Capture the cell that displays the provided text and extract its (X, Y) central coordinate. 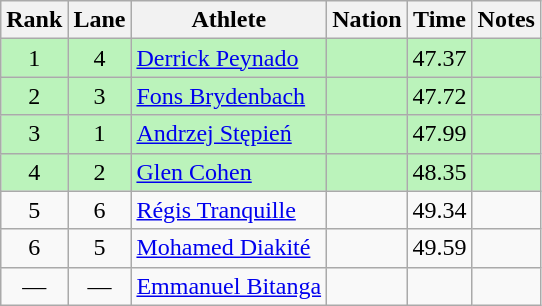
Fons Brydenbach (229, 96)
Rank (34, 20)
Andrzej Stępień (229, 134)
Glen Cohen (229, 172)
Time (440, 20)
48.35 (440, 172)
Athlete (229, 20)
Notes (506, 20)
47.72 (440, 96)
49.59 (440, 248)
Mohamed Diakité (229, 248)
47.99 (440, 134)
Derrick Peynado (229, 58)
Régis Tranquille (229, 210)
49.34 (440, 210)
Lane (100, 20)
47.37 (440, 58)
Nation (367, 20)
Emmanuel Bitanga (229, 286)
